Identify which cell holds the provided text, then report its (x, y) central coordinate. 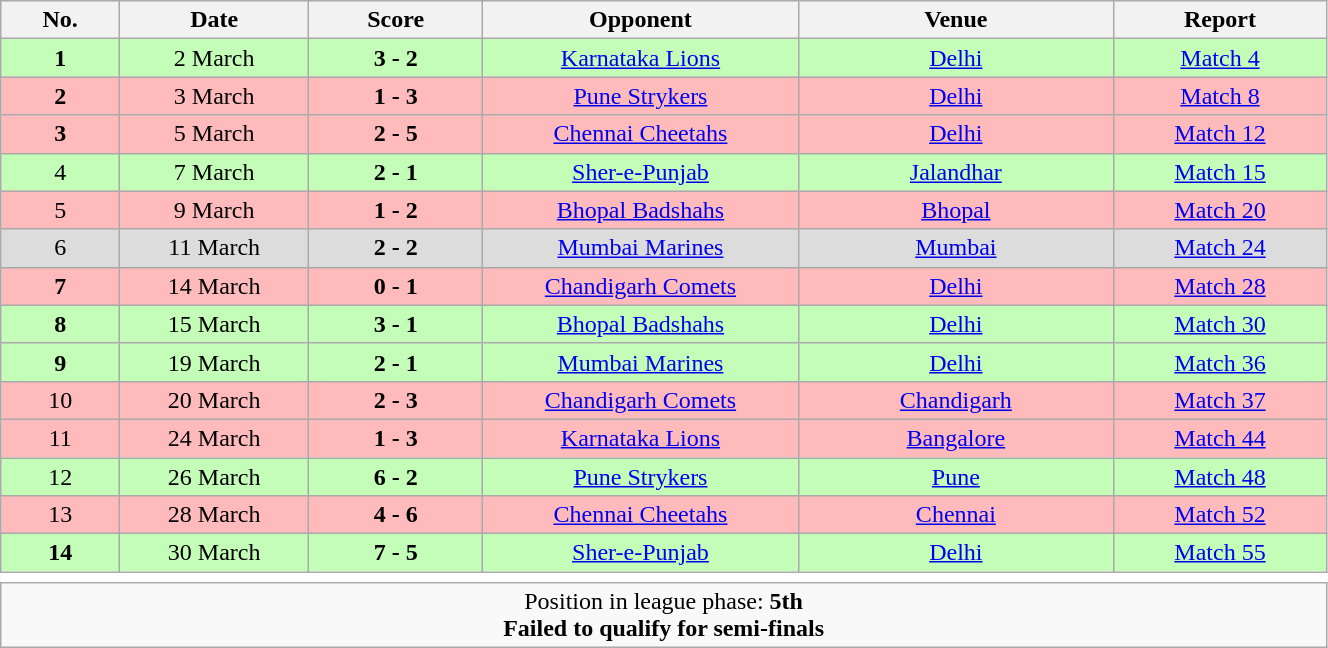
Match 55 (1220, 553)
5 March (214, 134)
1 - 2 (396, 210)
Match 28 (1220, 286)
Venue (956, 20)
11 (60, 438)
7 (60, 286)
Match 30 (1220, 324)
No. (60, 20)
Pune (956, 477)
Score (396, 20)
14 March (214, 286)
Report (1220, 20)
3 (60, 134)
5 (60, 210)
Match 37 (1220, 400)
3 March (214, 96)
Date (214, 20)
1 (60, 58)
Match 20 (1220, 210)
24 March (214, 438)
Match 44 (1220, 438)
0 - 1 (396, 286)
Position in league phase: 5thFailed to qualify for semi-finals (664, 616)
Match 52 (1220, 515)
4 (60, 172)
Chennai (956, 515)
Bhopal (956, 210)
6 - 2 (396, 477)
Bangalore (956, 438)
2 (60, 96)
2 - 5 (396, 134)
Match 12 (1220, 134)
3 - 2 (396, 58)
8 (60, 324)
28 March (214, 515)
2 March (214, 58)
2 - 3 (396, 400)
10 (60, 400)
Opponent (640, 20)
Match 4 (1220, 58)
Match 36 (1220, 362)
2 - 2 (396, 248)
14 (60, 553)
30 March (214, 553)
19 March (214, 362)
6 (60, 248)
7 - 5 (396, 553)
9 March (214, 210)
Match 15 (1220, 172)
9 (60, 362)
3 - 1 (396, 324)
13 (60, 515)
12 (60, 477)
Match 48 (1220, 477)
Mumbai (956, 248)
7 March (214, 172)
Jalandhar (956, 172)
Match 8 (1220, 96)
11 March (214, 248)
26 March (214, 477)
4 - 6 (396, 515)
20 March (214, 400)
Match 24 (1220, 248)
Chandigarh (956, 400)
15 March (214, 324)
